Identify which cell holds the provided text, then report its (x, y) central coordinate. 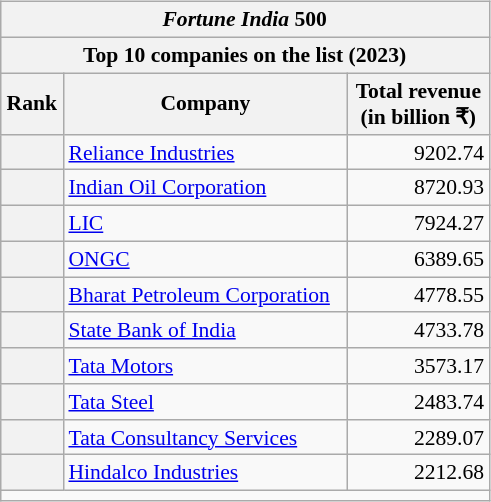
Reliance Industries (205, 152)
2212.68 (418, 473)
Tata Consultancy Services (205, 437)
Rank (32, 104)
Top 10 companies on the list (2023) (244, 55)
LIC (205, 223)
6389.65 (418, 259)
Indian Oil Corporation (205, 188)
Company (205, 104)
ONGC (205, 259)
Bharat Petroleum Corporation (205, 295)
7924.27 (418, 223)
4733.78 (418, 330)
Total revenue(in billion ₹) (418, 104)
4778.55 (418, 295)
3573.17 (418, 366)
9202.74 (418, 152)
2483.74 (418, 402)
Hindalco Industries (205, 473)
Tata Motors (205, 366)
Fortune India 500 (244, 20)
8720.93 (418, 188)
State Bank of India (205, 330)
2289.07 (418, 437)
Tata Steel (205, 402)
